Provide the (X, Y) coordinate of the cell's center where the given text is located.  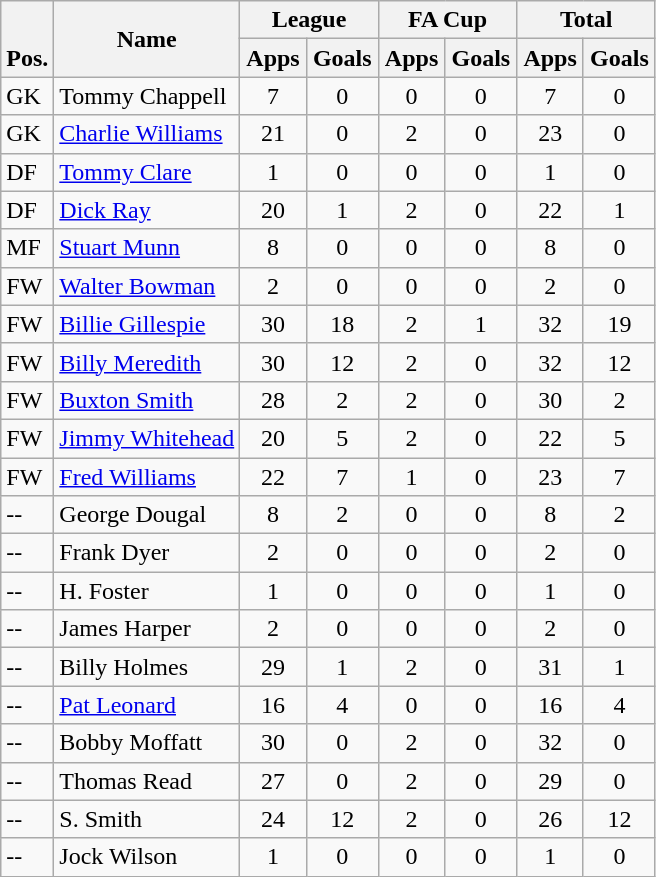
Pat Leonard (147, 705)
League (310, 20)
Billy Meredith (147, 362)
Frank Dyer (147, 553)
MF (28, 248)
19 (619, 324)
Thomas Read (147, 781)
Billy Holmes (147, 667)
Billie Gillespie (147, 324)
Fred Williams (147, 477)
FA Cup (448, 20)
George Dougal (147, 515)
Dick Ray (147, 210)
S. Smith (147, 819)
Tommy Chappell (147, 96)
Pos. (28, 39)
Tommy Clare (147, 172)
Total (586, 20)
Jimmy Whitehead (147, 438)
H. Foster (147, 591)
Name (147, 39)
Stuart Munn (147, 248)
Jock Wilson (147, 857)
Buxton Smith (147, 400)
Bobby Moffatt (147, 743)
James Harper (147, 629)
21 (274, 134)
Charlie Williams (147, 134)
24 (274, 819)
27 (274, 781)
18 (342, 324)
26 (550, 819)
28 (274, 400)
Walter Bowman (147, 286)
31 (550, 667)
